Extract the (x, y) coordinate from the center of the cell holding the provided text.  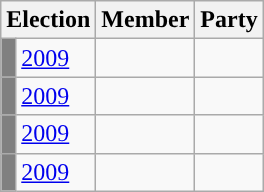
Party (229, 20)
Member (146, 20)
Election (48, 20)
